Locate the cell with the specified text and output its [x, y] center coordinate. 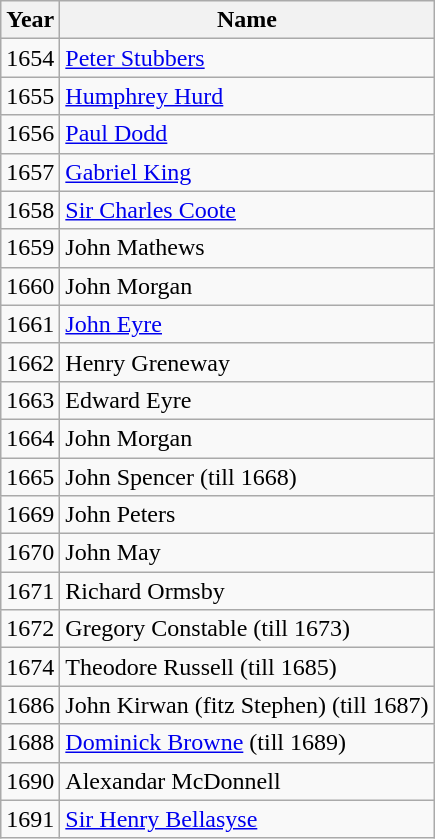
Gabriel King [247, 172]
1664 [30, 438]
Name [247, 20]
John Kirwan (fitz Stephen) (till 1687) [247, 705]
1672 [30, 629]
Richard Ormsby [247, 591]
1686 [30, 705]
Paul Dodd [247, 134]
1671 [30, 591]
1654 [30, 58]
John Eyre [247, 324]
Gregory Constable (till 1673) [247, 629]
1657 [30, 172]
1658 [30, 210]
John Mathews [247, 248]
Peter Stubbers [247, 58]
1656 [30, 134]
1690 [30, 781]
1659 [30, 248]
Alexandar McDonnell [247, 781]
1674 [30, 667]
1669 [30, 515]
Sir Charles Coote [247, 210]
Theodore Russell (till 1685) [247, 667]
Edward Eyre [247, 400]
Year [30, 20]
Humphrey Hurd [247, 96]
Sir Henry Bellasyse [247, 819]
1655 [30, 96]
John Peters [247, 515]
John May [247, 553]
1660 [30, 286]
1663 [30, 400]
John Spencer (till 1668) [247, 477]
1665 [30, 477]
1670 [30, 553]
1688 [30, 743]
Dominick Browne (till 1689) [247, 743]
Henry Greneway [247, 362]
1662 [30, 362]
1661 [30, 324]
1691 [30, 819]
